Output the [X, Y] coordinate of the center of the cell containing the given text.  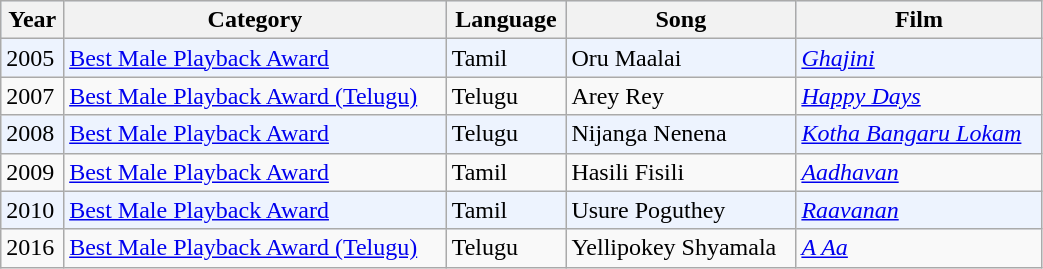
2016 [32, 248]
2010 [32, 210]
Language [506, 20]
2008 [32, 134]
2009 [32, 172]
Kotha Bangaru Lokam [919, 134]
Arey Rey [681, 96]
Aadhavan [919, 172]
Usure Poguthey [681, 210]
Happy Days [919, 96]
Category [255, 20]
Film [919, 20]
Year [32, 20]
Yellipokey Shyamala [681, 248]
Hasili Fisili [681, 172]
2005 [32, 58]
Ghajini [919, 58]
Nijanga Nenena [681, 134]
A Aa [919, 248]
2007 [32, 96]
Song [681, 20]
Oru Maalai [681, 58]
Raavanan [919, 210]
